Extract the (x, y) coordinate from the center of the cell holding the provided text.  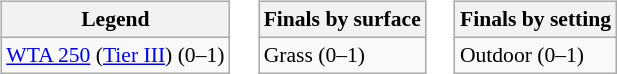
Finals by surface (342, 20)
Finals by setting (536, 20)
Outdoor (0–1) (536, 55)
Legend (115, 20)
WTA 250 (Tier III) (0–1) (115, 55)
Grass (0–1) (342, 55)
